Scan for the cell matching the given text and deliver its (x, y) coordinate at center. 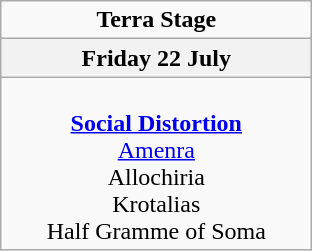
Friday 22 July (156, 58)
Social Distortion Amenra Allochiria Krotalias Half Gramme of Soma (156, 164)
Terra Stage (156, 20)
